Provide the [X, Y] coordinate of the cell's center where the given text is located.  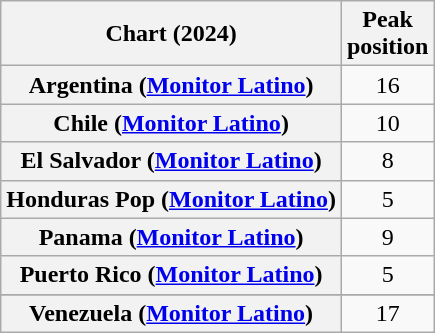
8 [387, 161]
10 [387, 123]
Honduras Pop (Monitor Latino) [172, 199]
16 [387, 85]
Argentina (Monitor Latino) [172, 85]
9 [387, 237]
Puerto Rico (Monitor Latino) [172, 275]
Chart (2024) [172, 34]
El Salvador (Monitor Latino) [172, 161]
17 [387, 313]
Chile (Monitor Latino) [172, 123]
Venezuela (Monitor Latino) [172, 313]
Panama (Monitor Latino) [172, 237]
Peakposition [387, 34]
